Detect which cell encompasses the target text, then output its (X, Y) center coordinate. 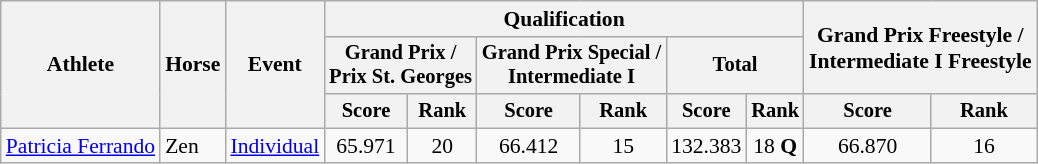
16 (984, 146)
Zen (192, 146)
Event (274, 64)
18 Q (775, 146)
66.870 (868, 146)
15 (623, 146)
Grand Prix Special /Intermediate I (572, 66)
Qualification (564, 19)
65.971 (366, 146)
66.412 (528, 146)
Total (735, 66)
Grand Prix Freestyle /Intermediate I Freestyle (920, 48)
Athlete (80, 64)
Horse (192, 64)
Patricia Ferrando (80, 146)
132.383 (706, 146)
Individual (274, 146)
20 (442, 146)
Grand Prix /Prix St. Georges (400, 66)
